Return (X, Y) of the center of cell containing provided text 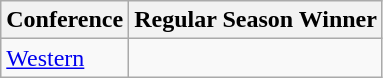
Western (65, 58)
Conference (65, 20)
Regular Season Winner (256, 20)
